For the text-containing cell, return its midpoint in (x, y) coordinate format. 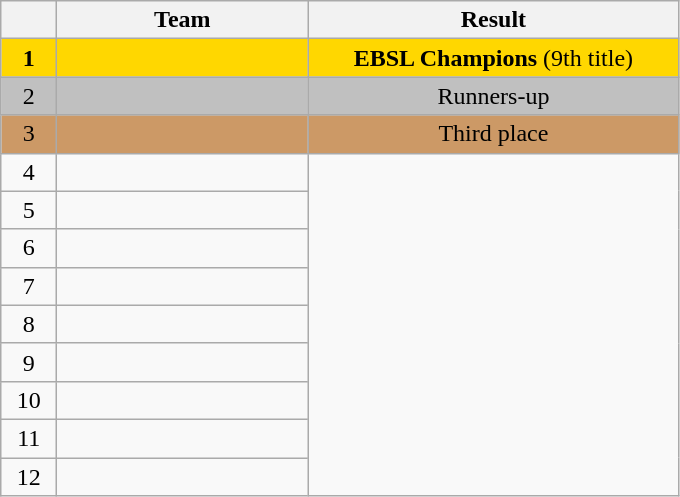
5 (29, 210)
Runners-up (494, 96)
10 (29, 400)
11 (29, 438)
7 (29, 286)
Third place (494, 134)
4 (29, 172)
Team (182, 20)
3 (29, 134)
EBSL Champions (9th title) (494, 58)
1 (29, 58)
12 (29, 477)
8 (29, 324)
9 (29, 362)
Result (494, 20)
6 (29, 248)
2 (29, 96)
